Determine the [x, y] coordinate at the center of the cell enclosing the given text.  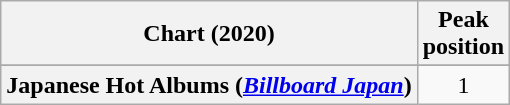
Peakposition [463, 34]
Chart (2020) [209, 34]
Japanese Hot Albums (Billboard Japan) [209, 85]
1 [463, 85]
